Locate the cell with the specified text and output its (X, Y) center coordinate. 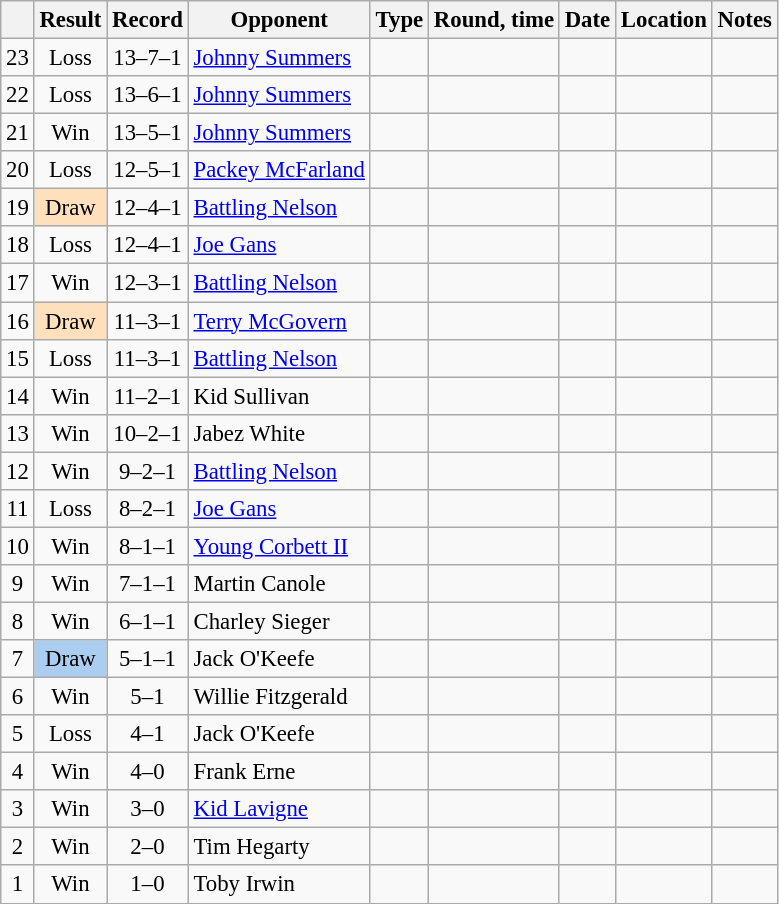
12 (18, 471)
2–0 (148, 847)
Kid Lavigne (279, 809)
Terry McGovern (279, 321)
10 (18, 546)
14 (18, 396)
6–1–1 (148, 621)
13–5–1 (148, 133)
7–1–1 (148, 584)
11–2–1 (148, 396)
18 (18, 245)
Charley Sieger (279, 621)
5 (18, 734)
12–5–1 (148, 170)
8 (18, 621)
10–2–1 (148, 433)
Notes (744, 20)
Willie Fitzgerald (279, 697)
13–6–1 (148, 95)
15 (18, 358)
12–3–1 (148, 283)
Martin Canole (279, 584)
7 (18, 659)
21 (18, 133)
2 (18, 847)
22 (18, 95)
3 (18, 809)
5–1–1 (148, 659)
1 (18, 885)
Frank Erne (279, 772)
Tim Hegarty (279, 847)
11 (18, 509)
Packey McFarland (279, 170)
4 (18, 772)
5–1 (148, 697)
Location (664, 20)
Record (148, 20)
20 (18, 170)
Jabez White (279, 433)
Toby Irwin (279, 885)
4–1 (148, 734)
Young Corbett II (279, 546)
1–0 (148, 885)
Kid Sullivan (279, 396)
Opponent (279, 20)
Date (587, 20)
Round, time (494, 20)
4–0 (148, 772)
8–1–1 (148, 546)
13–7–1 (148, 58)
Type (399, 20)
Result (70, 20)
3–0 (148, 809)
6 (18, 697)
23 (18, 58)
9 (18, 584)
8–2–1 (148, 509)
9–2–1 (148, 471)
13 (18, 433)
19 (18, 208)
16 (18, 321)
17 (18, 283)
